Find where the given text appears and provide that cell's center as (x, y) coordinate. 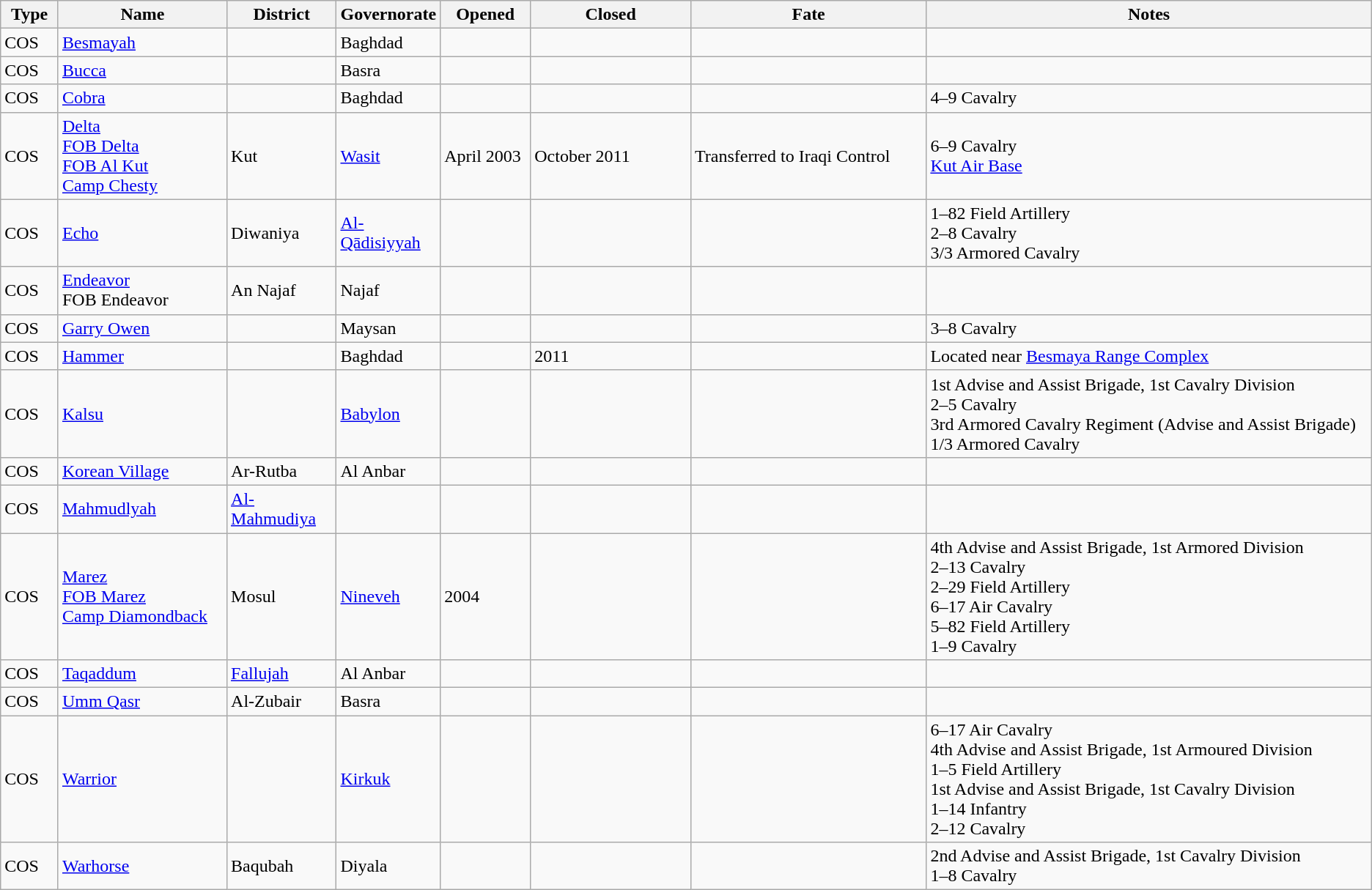
Kalsu (142, 413)
Echo (142, 233)
Fallujah (281, 674)
EndeavorFOB Endeavor (142, 290)
Kut (281, 155)
Korean Village (142, 471)
Warhorse (142, 866)
Ar-Rutba (281, 471)
4th Advise and Assist Brigade, 1st Armored Division2–13 Cavalry2–29 Field Artillery6–17 Air Cavalry5–82 Field Artillery1–9 Cavalry (1149, 596)
Located near Besmaya Range Complex (1149, 356)
Besmayah (142, 42)
Hammer (142, 356)
Najaf (388, 290)
Warrior (142, 779)
2011 (611, 356)
Kirkuk (388, 779)
Maysan (388, 328)
Al-Zubair (281, 702)
3–8 Cavalry (1149, 328)
Fate (808, 15)
Opened (485, 15)
MarezFOB MarezCamp Diamondback (142, 596)
Diwaniya (281, 233)
Taqaddum (142, 674)
Garry Owen (142, 328)
An Najaf (281, 290)
Name (142, 15)
1st Advise and Assist Brigade, 1st Cavalry Division2–5 Cavalry3rd Armored Cavalry Regiment (Advise and Assist Brigade)1/3 Armored Cavalry (1149, 413)
Bucca (142, 70)
Babylon (388, 413)
Cobra (142, 98)
Al-Mahmudiya (281, 508)
4–9 Cavalry (1149, 98)
2nd Advise and Assist Brigade, 1st Cavalry Division1–8 Cavalry (1149, 866)
April 2003 (485, 155)
Diyala (388, 866)
District (281, 15)
Closed (611, 15)
Governorate (388, 15)
2004 (485, 596)
Notes (1149, 15)
6–9 CavalryKut Air Base (1149, 155)
Type (29, 15)
Mosul (281, 596)
1–82 Field Artillery2–8 Cavalry3/3 Armored Cavalry (1149, 233)
Transferred to Iraqi Control (808, 155)
Umm Qasr (142, 702)
Baqubah (281, 866)
Mahmudlyah (142, 508)
DeltaFOB DeltaFOB Al KutCamp Chesty (142, 155)
Al-Qādisiyyah (388, 233)
Wasit (388, 155)
October 2011 (611, 155)
Nineveh (388, 596)
